Scan for the cell matching the given text and deliver its [X, Y] coordinate at center. 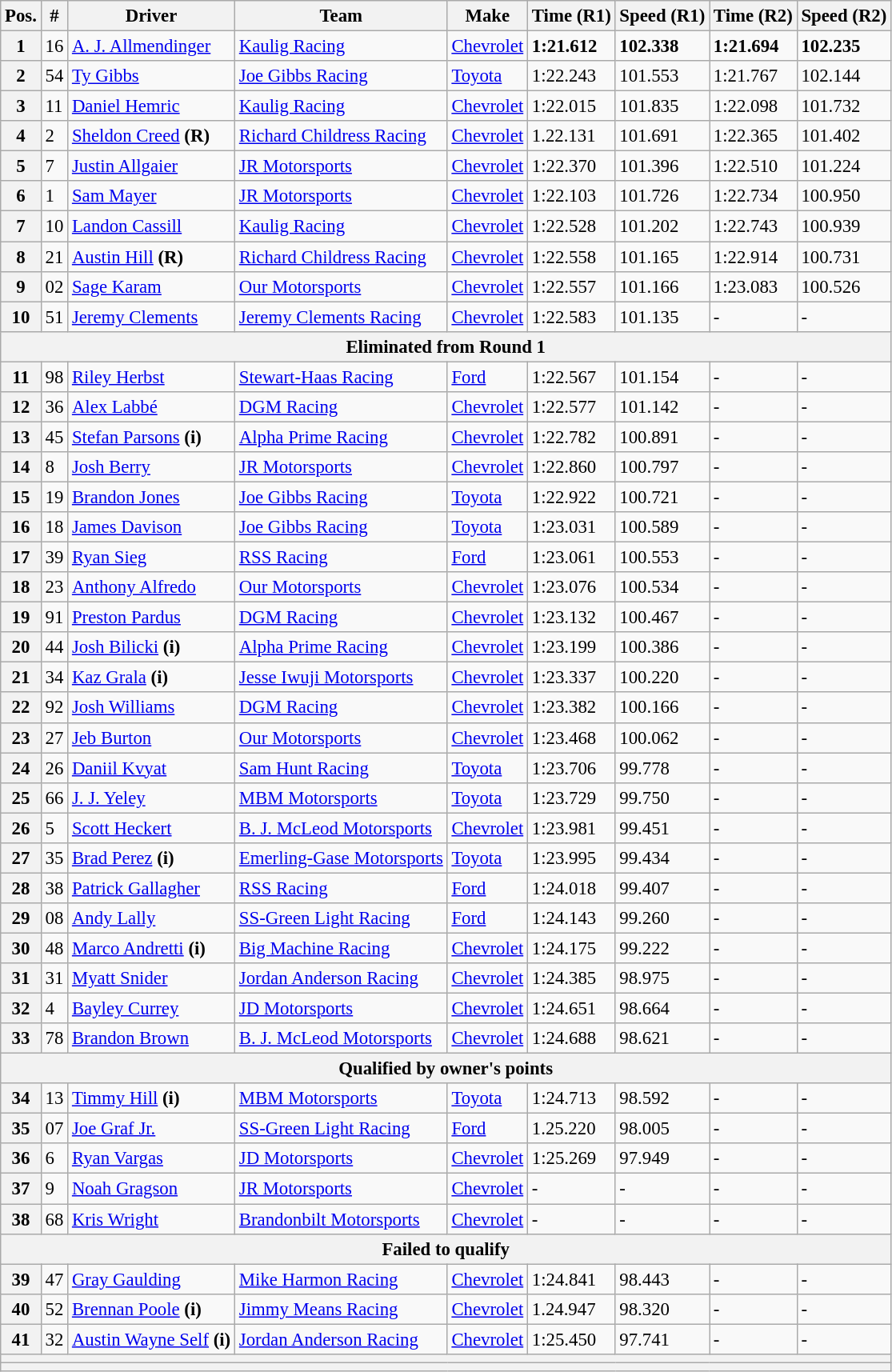
Speed (R2) [844, 16]
102.338 [662, 46]
1.22.131 [572, 136]
Ryan Vargas [152, 1159]
1:22.103 [572, 196]
101.396 [662, 166]
James Davison [152, 527]
Sam Hunt Racing [342, 768]
1:22.782 [572, 437]
Driver [152, 16]
17 [21, 558]
Daniel Hemric [152, 106]
# [54, 16]
Jimmy Means Racing [342, 1309]
100.553 [662, 558]
1:24.018 [572, 888]
1:23.076 [572, 587]
Ty Gibbs [152, 76]
1:24.688 [572, 1038]
Brandonbilt Motorsports [342, 1219]
Josh Berry [152, 467]
1:24.385 [572, 978]
98.592 [662, 1098]
41 [21, 1339]
1:23.061 [572, 558]
98.975 [662, 978]
100.797 [662, 467]
Gray Gaulding [152, 1279]
1:22.098 [754, 106]
22 [21, 708]
100.950 [844, 196]
1:22.015 [572, 106]
66 [54, 798]
1:23.981 [572, 828]
Qualified by owner's points [446, 1069]
98.664 [662, 1009]
1:21.767 [754, 76]
1:23.382 [572, 708]
Time (R2) [754, 16]
97.741 [662, 1339]
Sam Mayer [152, 196]
101.166 [662, 286]
Riley Herbst [152, 377]
Anthony Alfredo [152, 587]
100.467 [662, 618]
Josh Williams [152, 708]
100.731 [844, 257]
44 [54, 647]
1:23.083 [754, 286]
02 [54, 286]
Stefan Parsons (i) [152, 437]
Myatt Snider [152, 978]
Josh Bilicki (i) [152, 647]
101.835 [662, 106]
14 [21, 467]
101.402 [844, 136]
Failed to qualify [446, 1249]
Landon Cassill [152, 226]
Speed (R1) [662, 16]
Preston Pardus [152, 618]
Ryan Sieg [152, 558]
30 [21, 948]
1:22.510 [754, 166]
1:24.651 [572, 1009]
100.589 [662, 527]
Time (R1) [572, 16]
101.224 [844, 166]
Make [487, 16]
15 [21, 497]
1:25.450 [572, 1339]
101.202 [662, 226]
1:23.468 [572, 738]
Daniil Kvyat [152, 768]
98.320 [662, 1309]
1:22.860 [572, 467]
Brennan Poole (i) [152, 1309]
Mike Harmon Racing [342, 1279]
Big Machine Racing [342, 948]
1:24.175 [572, 948]
92 [54, 708]
1:22.243 [572, 76]
100.220 [662, 678]
1:22.914 [754, 257]
1:23.706 [572, 768]
68 [54, 1219]
101.726 [662, 196]
100.721 [662, 497]
98.443 [662, 1279]
37 [21, 1189]
1:22.743 [754, 226]
3 [21, 106]
1.24.947 [572, 1309]
Brandon Jones [152, 497]
100.939 [844, 226]
52 [54, 1309]
1:24.841 [572, 1279]
100.062 [662, 738]
100.526 [844, 286]
1:22.734 [754, 196]
100.166 [662, 708]
Timmy Hill (i) [152, 1098]
1:21.694 [754, 46]
1:22.922 [572, 497]
Bayley Currey [152, 1009]
J. J. Yeley [152, 798]
28 [21, 888]
99.222 [662, 948]
1:25.269 [572, 1159]
100.891 [662, 437]
91 [54, 618]
20 [21, 647]
Emerling-Gase Motorsports [342, 858]
101.142 [662, 407]
1:22.558 [572, 257]
99.750 [662, 798]
101.691 [662, 136]
24 [21, 768]
45 [54, 437]
Jesse Iwuji Motorsports [342, 678]
Austin Wayne Self (i) [152, 1339]
1:22.365 [754, 136]
1.25.220 [572, 1129]
48 [54, 948]
Scott Heckert [152, 828]
102.144 [844, 76]
99.434 [662, 858]
Austin Hill (R) [152, 257]
Team [342, 16]
Noah Gragson [152, 1189]
Patrick Gallagher [152, 888]
Joe Graf Jr. [152, 1129]
08 [54, 918]
100.386 [662, 647]
78 [54, 1038]
1:24.143 [572, 918]
1:22.583 [572, 317]
98.005 [662, 1129]
1:23.199 [572, 647]
1:21.612 [572, 46]
29 [21, 918]
Brad Perez (i) [152, 858]
Kris Wright [152, 1219]
99.260 [662, 918]
Eliminated from Round 1 [446, 346]
Alex Labbé [152, 407]
101.154 [662, 377]
54 [54, 76]
25 [21, 798]
51 [54, 317]
1:22.567 [572, 377]
12 [21, 407]
101.165 [662, 257]
Pos. [21, 16]
1:22.528 [572, 226]
Jeb Burton [152, 738]
40 [21, 1309]
99.451 [662, 828]
Kaz Grala (i) [152, 678]
101.135 [662, 317]
100.534 [662, 587]
1:22.577 [572, 407]
47 [54, 1279]
97.949 [662, 1159]
98.621 [662, 1038]
101.553 [662, 76]
Brandon Brown [152, 1038]
Sage Karam [152, 286]
A. J. Allmendinger [152, 46]
1:23.337 [572, 678]
1:23.031 [572, 527]
1:22.370 [572, 166]
Jeremy Clements Racing [342, 317]
33 [21, 1038]
1:23.995 [572, 858]
99.407 [662, 888]
07 [54, 1129]
Jeremy Clements [152, 317]
1:24.713 [572, 1098]
Marco Andretti (i) [152, 948]
1:22.557 [572, 286]
99.778 [662, 768]
Sheldon Creed (R) [152, 136]
98 [54, 377]
Justin Allgaier [152, 166]
101.732 [844, 106]
1:23.132 [572, 618]
102.235 [844, 46]
Stewart-Haas Racing [342, 377]
Andy Lally [152, 918]
1:23.729 [572, 798]
